Locate the cell with the specified text and output its (x, y) center coordinate. 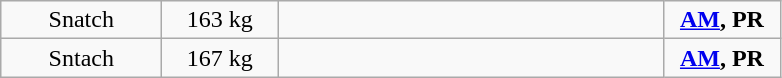
Snatch (82, 20)
167 kg (220, 58)
Sntach (82, 58)
163 kg (220, 20)
